Determine the (X, Y) coordinate at the center of the cell enclosing the given text.  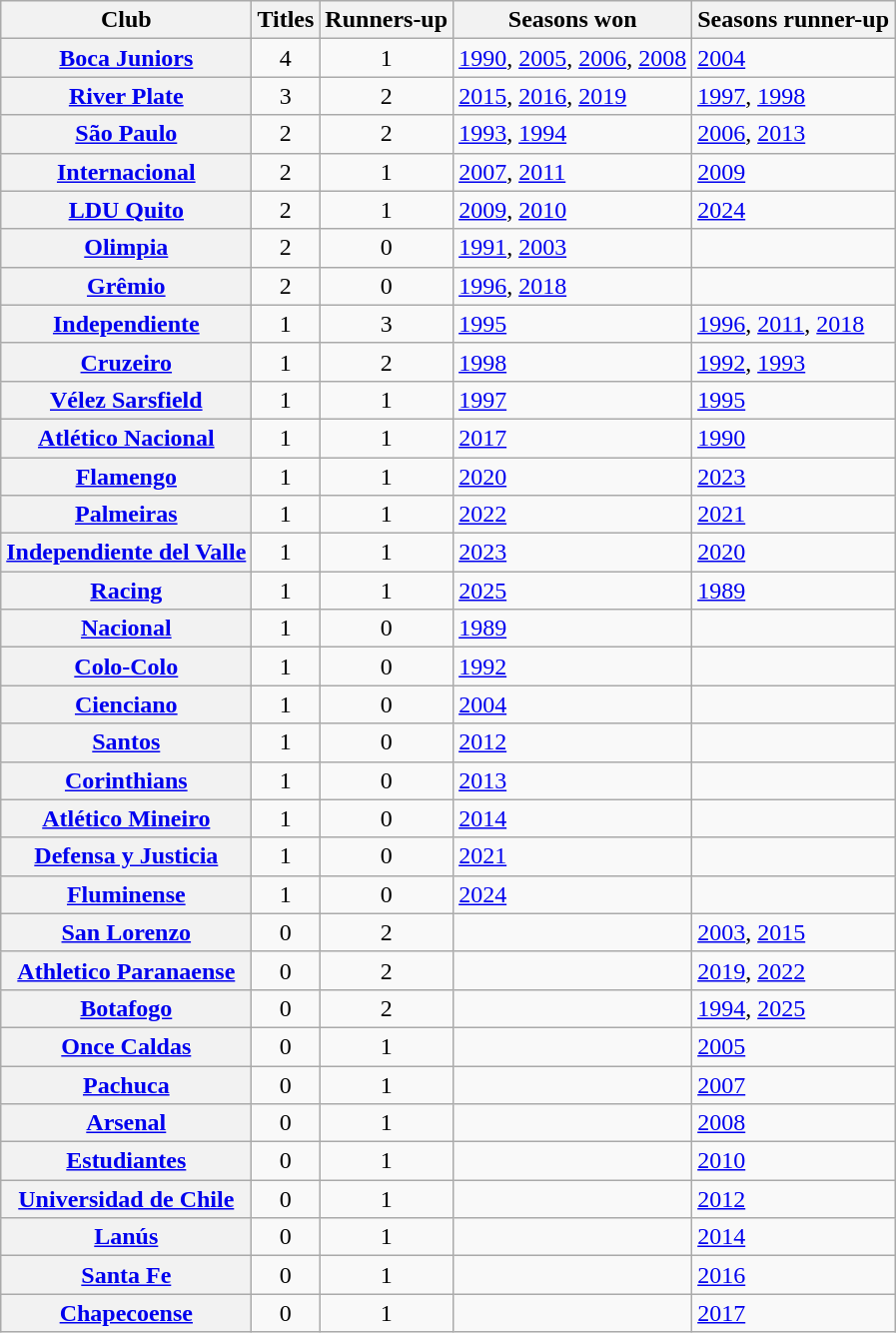
Seasons won (573, 20)
Internacional (126, 172)
1992, 1993 (793, 362)
River Plate (126, 96)
Arsenal (126, 1123)
Chapecoense (126, 1313)
2009, 2010 (573, 210)
Titles (286, 20)
2008 (793, 1123)
Athletico Paranaense (126, 970)
Estudiantes (126, 1161)
Lanús (126, 1237)
2010 (793, 1161)
Runners-up (387, 20)
2016 (793, 1275)
Independiente (126, 324)
1993, 1994 (573, 134)
1990, 2005, 2006, 2008 (573, 58)
2007 (793, 1084)
San Lorenzo (126, 932)
Pachuca (126, 1084)
2019, 2022 (793, 970)
2015, 2016, 2019 (573, 96)
Grêmio (126, 286)
Seasons runner-up (793, 20)
Atlético Nacional (126, 438)
Universidad de Chile (126, 1199)
Racing (126, 591)
São Paulo (126, 134)
1996, 2011, 2018 (793, 324)
1992 (573, 666)
2007, 2011 (573, 172)
Botafogo (126, 1008)
1990 (793, 438)
Corinthians (126, 780)
Atlético Mineiro (126, 818)
4 (286, 58)
Santos (126, 742)
2022 (573, 515)
2013 (573, 780)
1998 (573, 362)
Olimpia (126, 248)
1997, 1998 (793, 96)
LDU Quito (126, 210)
Fluminense (126, 894)
Cruzeiro (126, 362)
2009 (793, 172)
1994, 2025 (793, 1008)
Club (126, 20)
Defensa y Justicia (126, 856)
Independiente del Valle (126, 553)
2025 (573, 591)
1997 (573, 400)
2003, 2015 (793, 932)
Boca Juniors (126, 58)
Palmeiras (126, 515)
Flamengo (126, 477)
Santa Fe (126, 1275)
Colo-Colo (126, 666)
2006, 2013 (793, 134)
Once Caldas (126, 1046)
Cienciano (126, 704)
Vélez Sarsfield (126, 400)
Nacional (126, 629)
2005 (793, 1046)
1991, 2003 (573, 248)
1996, 2018 (573, 286)
